Scan for the cell matching the given text and deliver its (X, Y) coordinate at center. 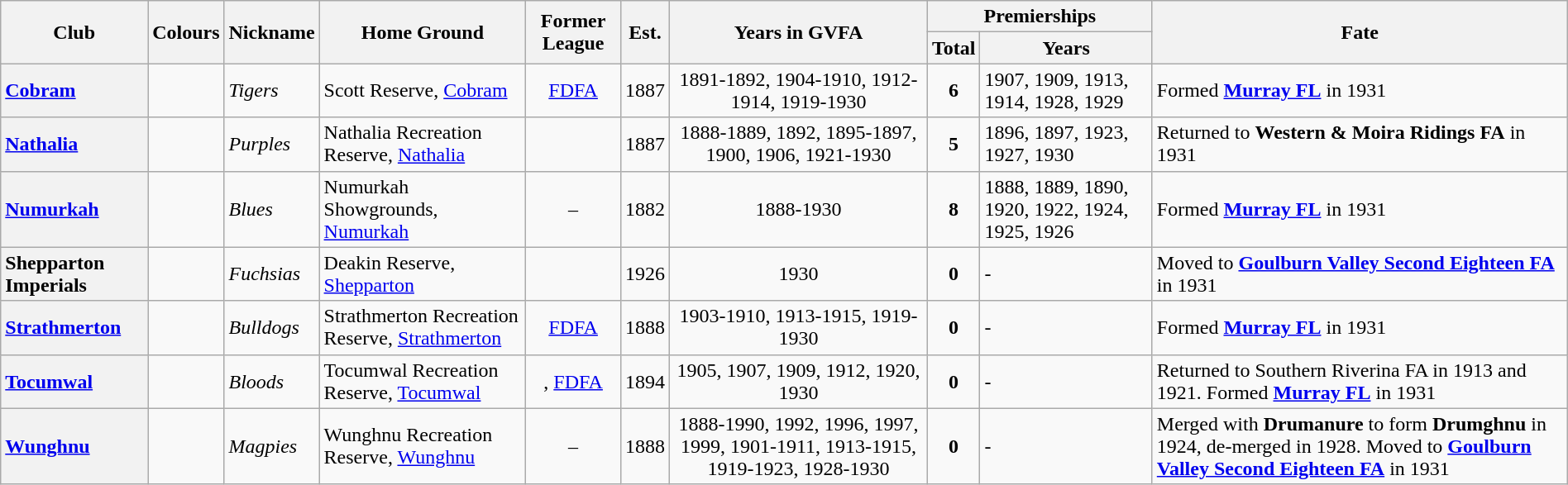
Magpies (271, 446)
1926 (645, 274)
Blues (271, 209)
1905, 1907, 1909, 1912, 1920, 1930 (799, 382)
Bloods (271, 382)
Tigers (271, 91)
, FDFA (574, 382)
Moved to Goulburn Valley Second Eighteen FA in 1931 (1360, 274)
1888-1930 (799, 209)
1903-1910, 1913-1915, 1919-1930 (799, 327)
Fuchsias (271, 274)
Former League (574, 32)
1882 (645, 209)
Numurkah (74, 209)
Years (1066, 48)
Returned to Western & Moira Ridings FA in 1931 (1360, 144)
1894 (645, 382)
Colours (186, 32)
8 (954, 209)
1896, 1897, 1923, 1927, 1930 (1066, 144)
Nickname (271, 32)
Strathmerton (74, 327)
6 (954, 91)
Tocumwal (74, 382)
Est. (645, 32)
1888-1889, 1892, 1895-1897, 1900, 1906, 1921-1930 (799, 144)
Fate (1360, 32)
Scott Reserve, Cobram (423, 91)
Total (954, 48)
Strathmerton Recreation Reserve, Strathmerton (423, 327)
Bulldogs (271, 327)
Premierships (1040, 17)
Numurkah Showgrounds, Numurkah (423, 209)
Years in GVFA (799, 32)
Nathalia (74, 144)
Shepparton Imperials (74, 274)
Home Ground (423, 32)
Nathalia Recreation Reserve, Nathalia (423, 144)
Wunghnu Recreation Reserve, Wunghnu (423, 446)
Merged with Drumanure to form Drumghnu in 1924, de-merged in 1928. Moved to Goulburn Valley Second Eighteen FA in 1931 (1360, 446)
Tocumwal Recreation Reserve, Tocumwal (423, 382)
1907, 1909, 1913, 1914, 1928, 1929 (1066, 91)
Wunghnu (74, 446)
Club (74, 32)
Deakin Reserve, Shepparton (423, 274)
Returned to Southern Riverina FA in 1913 and 1921. Formed Murray FL in 1931 (1360, 382)
Purples (271, 144)
1891-1892, 1904-1910, 1912-1914, 1919-1930 (799, 91)
5 (954, 144)
Cobram (74, 91)
1888, 1889, 1890, 1920, 1922, 1924, 1925, 1926 (1066, 209)
1888-1990, 1992, 1996, 1997, 1999, 1901-1911, 1913-1915, 1919-1923, 1928-1930 (799, 446)
1930 (799, 274)
